Return [x, y] of the center of cell containing provided text 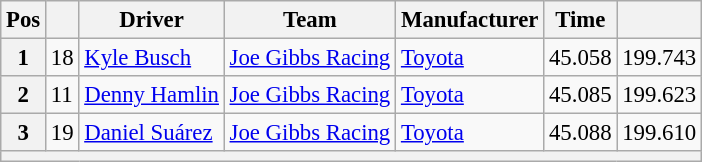
Kyle Busch [152, 58]
19 [62, 133]
Time [580, 20]
Denny Hamlin [152, 95]
Team [310, 20]
45.088 [580, 133]
Driver [152, 20]
45.085 [580, 95]
Manufacturer [470, 20]
18 [62, 58]
199.610 [660, 133]
2 [24, 95]
199.623 [660, 95]
199.743 [660, 58]
Daniel Suárez [152, 133]
1 [24, 58]
45.058 [580, 58]
11 [62, 95]
3 [24, 133]
Pos [24, 20]
